Find where the given text appears and provide that cell's center as (X, Y) coordinate. 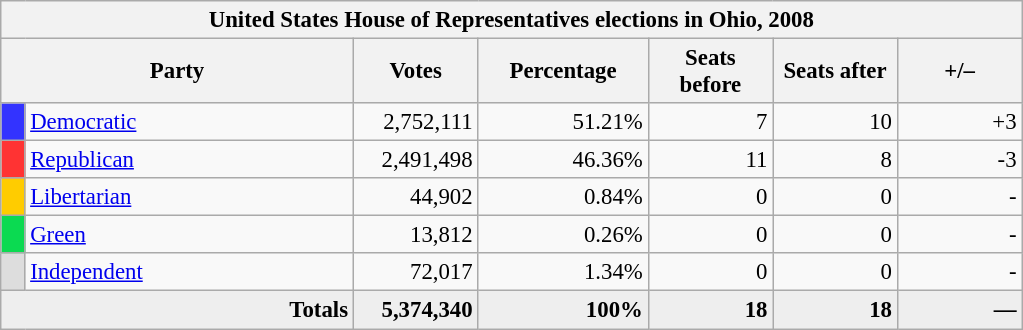
44,902 (416, 197)
2,752,111 (416, 122)
Republican (189, 160)
0.84% (563, 197)
Green (189, 235)
Party (178, 72)
100% (563, 310)
Independent (189, 273)
7 (710, 122)
46.36% (563, 160)
1.34% (563, 273)
— (960, 310)
72,017 (416, 273)
8 (836, 160)
United States House of Representatives elections in Ohio, 2008 (512, 20)
51.21% (563, 122)
Votes (416, 72)
Libertarian (189, 197)
Totals (178, 310)
-3 (960, 160)
+/– (960, 72)
Democratic (189, 122)
5,374,340 (416, 310)
0.26% (563, 235)
2,491,498 (416, 160)
13,812 (416, 235)
Percentage (563, 72)
11 (710, 160)
+3 (960, 122)
10 (836, 122)
Seats after (836, 72)
Seats before (710, 72)
